Search for the cell housing the specified text and yield its [X, Y] center coordinate. 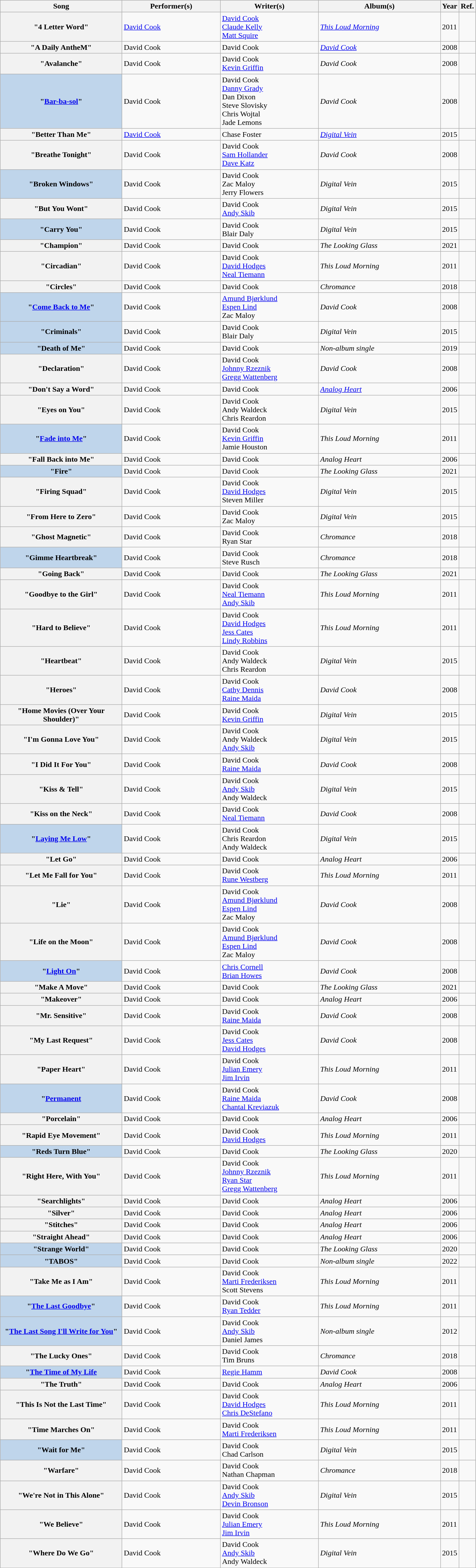
"The Last Goodbye" [61, 1306]
"The Truth" [61, 1384]
David CookClaude KellyMatt Squire [270, 27]
"Make A Move" [61, 987]
Ref. [467, 6]
"Heartbeat" [61, 661]
"But You Wont" [61, 209]
"Straight Ahead" [61, 1237]
"Don't Say a Word" [61, 389]
"Warfare" [61, 1470]
"Hard to Believe" [61, 628]
"Porcelain" [61, 1119]
David CookSteve Rusch [270, 558]
2012 [449, 1331]
"Circles" [61, 287]
David CookTim Bruns [270, 1356]
Year [449, 6]
"Death of Me" [61, 348]
David CookJohnny RzeznikRyan StarGregg Wattenberg [270, 1176]
Writer(s) [270, 6]
"Heroes" [61, 690]
David CookNeal Tiemann [270, 814]
David CookNeal TiemannAndy Skib [270, 594]
"Searchlights" [61, 1201]
"Laying Me Low" [61, 839]
David CookDavid HodgesChris DeStefano [270, 1405]
"Let Me Fall for You" [61, 875]
"We Believe" [61, 1524]
"Firing Squad" [61, 492]
"Rapid Eye Movement" [61, 1135]
"Carry You" [61, 229]
David CookJess CatesDavid Hodges [270, 1040]
2022 [449, 1261]
David CookKevin GriffinJamie Houston [270, 439]
"Reds Turn Blue" [61, 1151]
"Declaration" [61, 369]
"Champion" [61, 245]
"A Daily AntheM" [61, 47]
"Life on the Moon" [61, 942]
David CookRyan Tedder [270, 1306]
"Fall Back into Me" [61, 459]
David CookAndy SkibDevin Bronson [270, 1495]
David CookSam HollanderDave Katz [270, 155]
Performer(s) [171, 6]
David CookZac Maloy [270, 517]
"Lie" [61, 904]
"The Time of My Life [61, 1372]
"Breathe Tonight" [61, 155]
"From Here to Zero" [61, 517]
David CookAndy Skib [270, 209]
David CookCathy DennisRaine Maida [270, 690]
"Bar-ba-sol" [61, 101]
"TABOS" [61, 1261]
"Better Than Me" [61, 134]
"Time Marches On" [61, 1429]
David CookRune Westberg [270, 875]
"Let Go" [61, 859]
David CookDavid HodgesNeal Tiemann [270, 266]
David CookChad Carlson [270, 1450]
"Stitches" [61, 1225]
"Mr. Sensitive" [61, 1015]
"I'm Gonna Love You" [61, 740]
David CookDanny GradyDan DixonSteve SloviskyChris WojtalJade Lemons [270, 101]
David CookNathan Chapman [270, 1470]
"Where Do We Go" [61, 1553]
David CookRyan Star [270, 537]
"Goodbye to the Girl" [61, 594]
"Silver" [61, 1213]
"Take Me as I Am" [61, 1281]
"I Did It For You" [61, 764]
"Strange World" [61, 1249]
"Gimme Heartbreak" [61, 558]
"Avalanche" [61, 64]
"The Last Song I'll Write for You" [61, 1331]
David CookDavid HodgesJess CatesLindy Robbins [270, 628]
David CookDavid HodgesSteven Miller [270, 492]
"The Lucky Ones" [61, 1356]
Chase Foster [270, 134]
Chris CornellBrian Howes [270, 971]
"Makeover" [61, 999]
Amund BjørklundEspen LindZac Maloy [270, 307]
Song [61, 6]
David CookAndy SkibDaniel James [270, 1331]
"Permanent [61, 1098]
David CookMarti FrederiksenScott Stevens [270, 1281]
"Light On" [61, 971]
"Right Here, With You" [61, 1176]
Regie Hamm [270, 1372]
David CookAndy WaldeckAndy Skib [270, 740]
"Circadian" [61, 266]
Album(s) [379, 6]
"We're Not in This Alone" [61, 1495]
"Broken Windows" [61, 184]
"Fire" [61, 471]
"Criminals" [61, 332]
David CookRaine MaidaChantal Kreviazuk [270, 1098]
"Going Back" [61, 574]
David CookDavid Hodges [270, 1135]
"This Is Not the Last Time" [61, 1405]
"Kiss on the Neck" [61, 814]
"Come Back to Me" [61, 307]
"Wait for Me" [61, 1450]
David CookZac MaloyJerry Flowers [270, 184]
"Fade into Me" [61, 439]
"My Last Request" [61, 1040]
David CookJohnny RzeznikGregg Wattenberg [270, 369]
David CookMarti Frederiksen [270, 1429]
2019 [449, 348]
"Ghost Magnetic" [61, 537]
David CookChris ReardonAndy Waldeck [270, 839]
"Paper Heart" [61, 1069]
"Eyes on You" [61, 410]
"4 Letter Word" [61, 27]
"Kiss & Tell" [61, 789]
"Home Movies (Over Your Shoulder)" [61, 715]
